Capture the cell that displays the provided text and extract its (x, y) central coordinate. 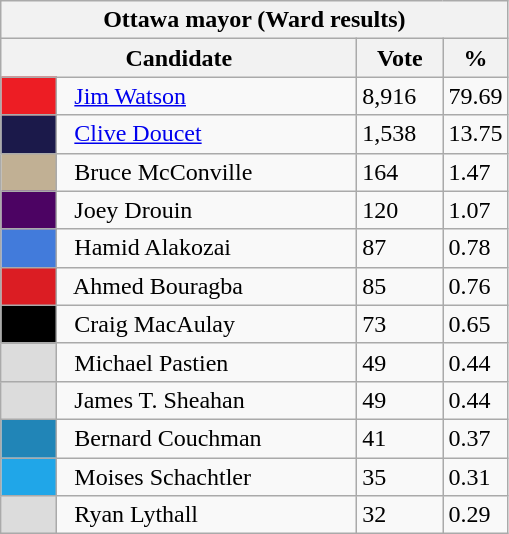
Clive Doucet (207, 134)
41 (400, 438)
% (476, 58)
0.29 (476, 515)
Moises Schachtler (207, 477)
120 (400, 210)
James T. Sheahan (207, 400)
0.78 (476, 248)
Vote (400, 58)
Jim Watson (207, 96)
Bruce McConville (207, 172)
Ottawa mayor (Ward results) (254, 20)
Craig MacAulay (207, 324)
85 (400, 286)
1.07 (476, 210)
Joey Drouin (207, 210)
Bernard Couchman (207, 438)
35 (400, 477)
164 (400, 172)
0.65 (476, 324)
Hamid Alakozai (207, 248)
73 (400, 324)
1.47 (476, 172)
79.69 (476, 96)
1,538 (400, 134)
32 (400, 515)
0.31 (476, 477)
Ryan Lythall (207, 515)
13.75 (476, 134)
87 (400, 248)
Michael Pastien (207, 362)
Candidate (179, 58)
0.76 (476, 286)
8,916 (400, 96)
Ahmed Bouragba (207, 286)
0.37 (476, 438)
